Scan for the cell matching the given text and deliver its (x, y) coordinate at center. 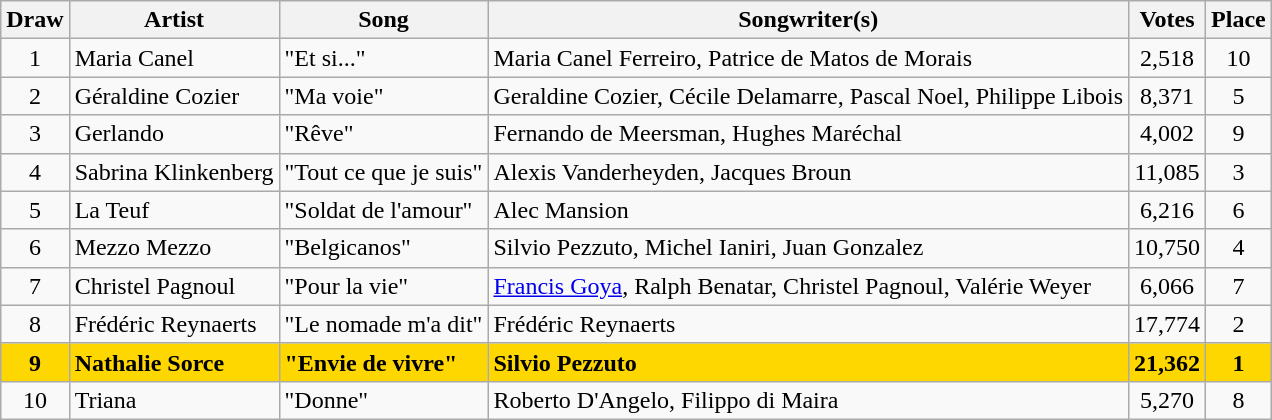
Mezzo Mezzo (174, 248)
Triana (174, 400)
2,518 (1168, 58)
Maria Canel (174, 58)
Gerlando (174, 134)
10,750 (1168, 248)
4,002 (1168, 134)
6,066 (1168, 286)
21,362 (1168, 362)
"Et si..." (384, 58)
Fernando de Meersman, Hughes Maréchal (808, 134)
"Donne" (384, 400)
Songwriter(s) (808, 20)
"Le nomade m'a dit" (384, 324)
Alec Mansion (808, 210)
"Tout ce que je suis" (384, 172)
Alexis Vanderheyden, Jacques Broun (808, 172)
Song (384, 20)
Artist (174, 20)
"Ma voie" (384, 96)
Maria Canel Ferreiro, Patrice de Matos de Morais (808, 58)
"Rêve" (384, 134)
Roberto D'Angelo, Filippo di Maira (808, 400)
Place (1239, 20)
Géraldine Cozier (174, 96)
Francis Goya, Ralph Benatar, Christel Pagnoul, Valérie Weyer (808, 286)
Votes (1168, 20)
8,371 (1168, 96)
"Belgicanos" (384, 248)
11,085 (1168, 172)
Silvio Pezzuto (808, 362)
Silvio Pezzuto, Michel Ianiri, Juan Gonzalez (808, 248)
Sabrina Klinkenberg (174, 172)
5,270 (1168, 400)
"Soldat de l'amour" (384, 210)
Geraldine Cozier, Cécile Delamarre, Pascal Noel, Philippe Libois (808, 96)
Draw (35, 20)
"Envie de vivre" (384, 362)
Christel Pagnoul (174, 286)
Nathalie Sorce (174, 362)
"Pour la vie" (384, 286)
6,216 (1168, 210)
17,774 (1168, 324)
La Teuf (174, 210)
